For the text-containing cell, return its midpoint in [x, y] coordinate format. 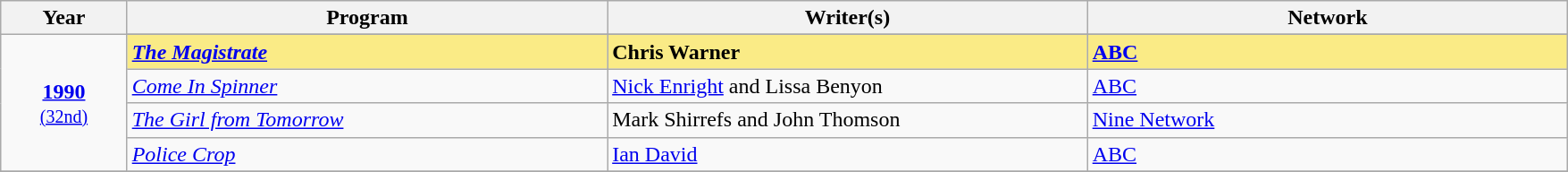
Year [64, 18]
Program [366, 18]
Network [1328, 18]
The Magistrate [366, 52]
Nick Enright and Lissa Benyon [847, 86]
Writer(s) [847, 18]
Come In Spinner [366, 86]
Ian David [847, 154]
1990(32nd) [64, 103]
Chris Warner [847, 52]
The Girl from Tomorrow [366, 120]
Police Crop [366, 154]
Mark Shirrefs and John Thomson [847, 120]
Nine Network [1328, 120]
